Locate the cell with the specified text and output its (X, Y) center coordinate. 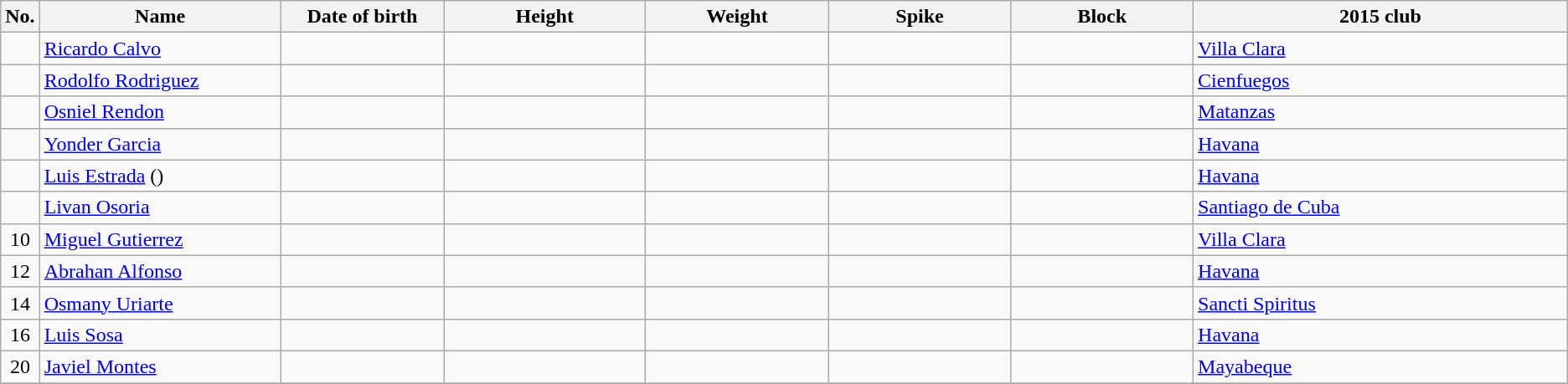
Abrahan Alfonso (160, 271)
Miguel Gutierrez (160, 239)
Weight (737, 17)
Osmany Uriarte (160, 303)
Luis Estrada () (160, 176)
Sancti Spiritus (1380, 303)
Mayabeque (1380, 366)
Yonder Garcia (160, 144)
Date of birth (362, 17)
Spike (920, 17)
Rodolfo Rodriguez (160, 80)
Ricardo Calvo (160, 49)
10 (20, 239)
12 (20, 271)
Santiago de Cuba (1380, 207)
Livan Osoria (160, 207)
No. (20, 17)
2015 club (1380, 17)
Osniel Rendon (160, 112)
20 (20, 366)
Javiel Montes (160, 366)
Height (544, 17)
Block (1102, 17)
Name (160, 17)
Luis Sosa (160, 335)
14 (20, 303)
Cienfuegos (1380, 80)
Matanzas (1380, 112)
16 (20, 335)
